Find where the given text appears and provide that cell's center as (X, Y) coordinate. 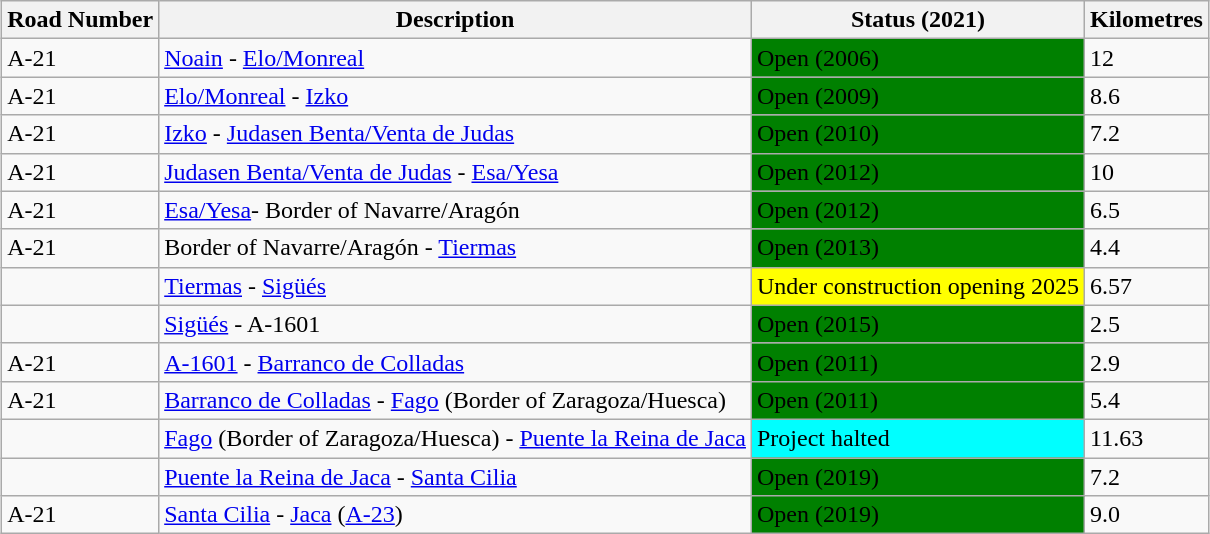
5.4 (1146, 400)
Border of Navarre/Aragón - Tiermas (456, 248)
Tiermas - Sigüés (456, 286)
6.5 (1146, 210)
Kilometres (1146, 20)
2.9 (1146, 362)
10 (1146, 172)
Izko - Judasen Benta/Venta de Judas (456, 134)
Open (2010) (918, 134)
Judasen Benta/Venta de Judas - Esa/Yesa (456, 172)
A-1601 - Barranco de Colladas (456, 362)
Sigüés - A-1601 (456, 324)
Project halted (918, 438)
Elo/Monreal - Izko (456, 96)
Noain - Elo/Monreal (456, 58)
Under construction opening 2025 (918, 286)
6.57 (1146, 286)
Esa/Yesa- Border of Navarre/Aragón (456, 210)
8.6 (1146, 96)
12 (1146, 58)
Road Number (80, 20)
Barranco de Colladas - Fago (Border of Zaragoza/Huesca) (456, 400)
Puente la Reina de Jaca - Santa Cilia (456, 477)
9.0 (1146, 515)
Open (2009) (918, 96)
Fago (Border of Zaragoza/Huesca) - Puente la Reina de Jaca (456, 438)
4.4 (1146, 248)
Description (456, 20)
2.5 (1146, 324)
Status (2021) (918, 20)
11.63 (1146, 438)
Open (2015) (918, 324)
Open (2013) (918, 248)
Santa Cilia - Jaca (A-23) (456, 515)
Open (2006) (918, 58)
